Extract the (x, y) coordinate from the center of the cell holding the provided text.  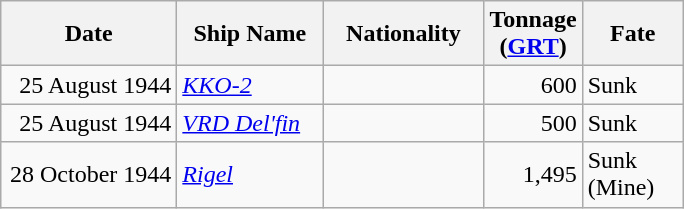
Sunk (Mine) (632, 174)
1,495 (533, 174)
28 October 1944 (89, 174)
Rigel (250, 174)
600 (533, 85)
VRD Del'fin (250, 123)
KKO-2 (250, 85)
Tonnage (GRT) (533, 34)
500 (533, 123)
Nationality (404, 34)
Date (89, 34)
Ship Name (250, 34)
Fate (632, 34)
